Detect which cell encompasses the target text, then output its [X, Y] center coordinate. 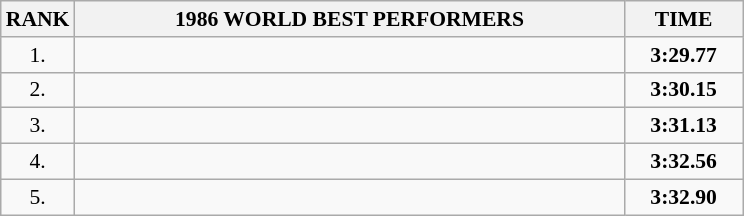
4. [38, 162]
3:32.56 [684, 162]
RANK [38, 19]
5. [38, 197]
3:30.15 [684, 90]
3:31.13 [684, 126]
2. [38, 90]
1. [38, 55]
TIME [684, 19]
3. [38, 126]
1986 WORLD BEST PERFORMERS [349, 19]
3:32.90 [684, 197]
3:29.77 [684, 55]
